Search for the cell housing the specified text and yield its (x, y) center coordinate. 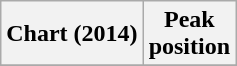
Chart (2014) (72, 34)
Peak position (189, 34)
